Return [x, y] of the center of cell containing provided text 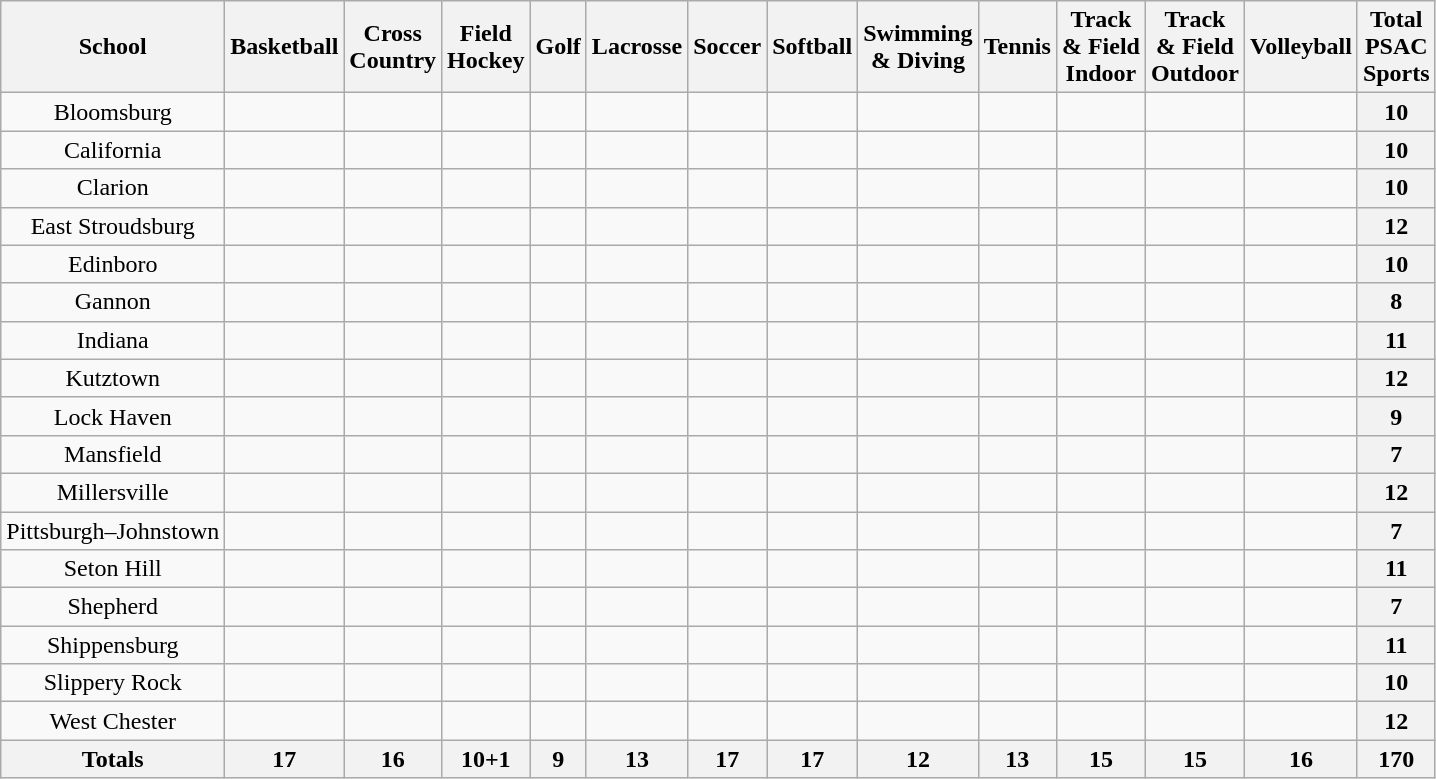
Swimming& Diving [918, 47]
Lacrosse [636, 47]
170 [1396, 759]
Lock Haven [113, 416]
Mansfield [113, 454]
Softball [812, 47]
California [113, 150]
Bloomsburg [113, 112]
Pittsburgh–Johnstown [113, 531]
Totals [113, 759]
FieldHockey [486, 47]
Seton Hill [113, 569]
Shepherd [113, 607]
Edinboro [113, 264]
Shippensburg [113, 645]
Clarion [113, 188]
Slippery Rock [113, 683]
TotalPSACSports [1396, 47]
Gannon [113, 302]
East Stroudsburg [113, 226]
Volleyball [1302, 47]
10+1 [486, 759]
CrossCountry [393, 47]
Track& FieldOutdoor [1194, 47]
Golf [558, 47]
Basketball [284, 47]
Millersville [113, 492]
Tennis [1017, 47]
School [113, 47]
Kutztown [113, 378]
Indiana [113, 340]
Soccer [728, 47]
8 [1396, 302]
West Chester [113, 721]
Track& FieldIndoor [1100, 47]
